Extract the (X, Y) coordinate from the center of the cell holding the provided text.  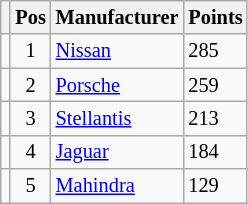
Manufacturer (118, 17)
2 (30, 85)
Porsche (118, 85)
3 (30, 118)
Jaguar (118, 152)
4 (30, 152)
259 (215, 85)
Stellantis (118, 118)
Nissan (118, 51)
184 (215, 152)
Points (215, 17)
285 (215, 51)
129 (215, 186)
Mahindra (118, 186)
1 (30, 51)
Pos (30, 17)
213 (215, 118)
5 (30, 186)
